Detect which cell encompasses the target text, then output its (x, y) center coordinate. 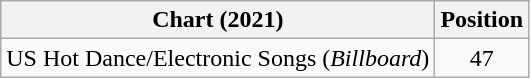
47 (482, 58)
Chart (2021) (218, 20)
US Hot Dance/Electronic Songs (Billboard) (218, 58)
Position (482, 20)
